Provide the [x, y] coordinate of the cell's center where the given text is located.  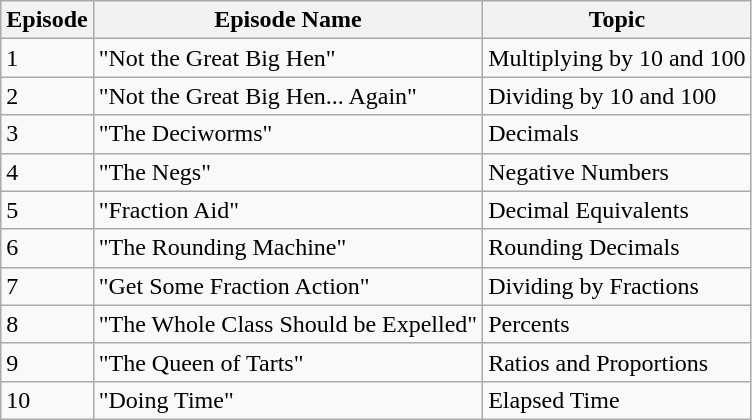
Dividing by Fractions [617, 286]
Multiplying by 10 and 100 [617, 58]
Ratios and Proportions [617, 362]
"The Deciworms" [288, 134]
Episode Name [288, 20]
"Not the Great Big Hen" [288, 58]
7 [47, 286]
"The Queen of Tarts" [288, 362]
2 [47, 96]
5 [47, 210]
10 [47, 400]
Percents [617, 324]
9 [47, 362]
6 [47, 248]
Negative Numbers [617, 172]
"The Whole Class Should be Expelled" [288, 324]
Dividing by 10 and 100 [617, 96]
Decimal Equivalents [617, 210]
Decimals [617, 134]
Elapsed Time [617, 400]
"Fraction Aid" [288, 210]
1 [47, 58]
8 [47, 324]
Rounding Decimals [617, 248]
4 [47, 172]
Topic [617, 20]
"Get Some Fraction Action" [288, 286]
"Doing Time" [288, 400]
Episode [47, 20]
"The Negs" [288, 172]
3 [47, 134]
"The Rounding Machine" [288, 248]
"Not the Great Big Hen... Again" [288, 96]
